For the text-containing cell, return its midpoint in (X, Y) coordinate format. 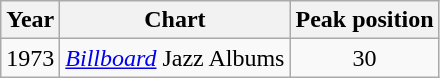
30 (364, 58)
Chart (175, 20)
Billboard Jazz Albums (175, 58)
Peak position (364, 20)
Year (30, 20)
1973 (30, 58)
